Detect which cell encompasses the target text, then output its (x, y) center coordinate. 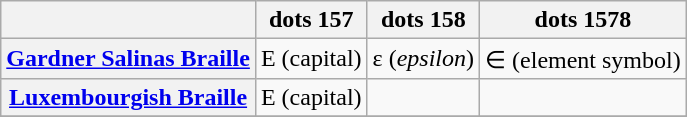
dots 1578 (584, 20)
dots 157 (311, 20)
dots 158 (423, 20)
ε (epsilon) (423, 59)
∈ (element symbol) (584, 59)
Luxembourgish Braille (128, 97)
Gardner Salinas Braille (128, 59)
